Provide the (X, Y) coordinate of the cell's center where the given text is located.  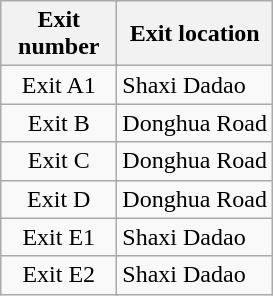
Exit A1 (59, 85)
Exit E2 (59, 275)
Exit number (59, 34)
Exit D (59, 199)
Exit E1 (59, 237)
Exit B (59, 123)
Exit C (59, 161)
Exit location (195, 34)
